Return (X, Y) of the center of cell containing provided text 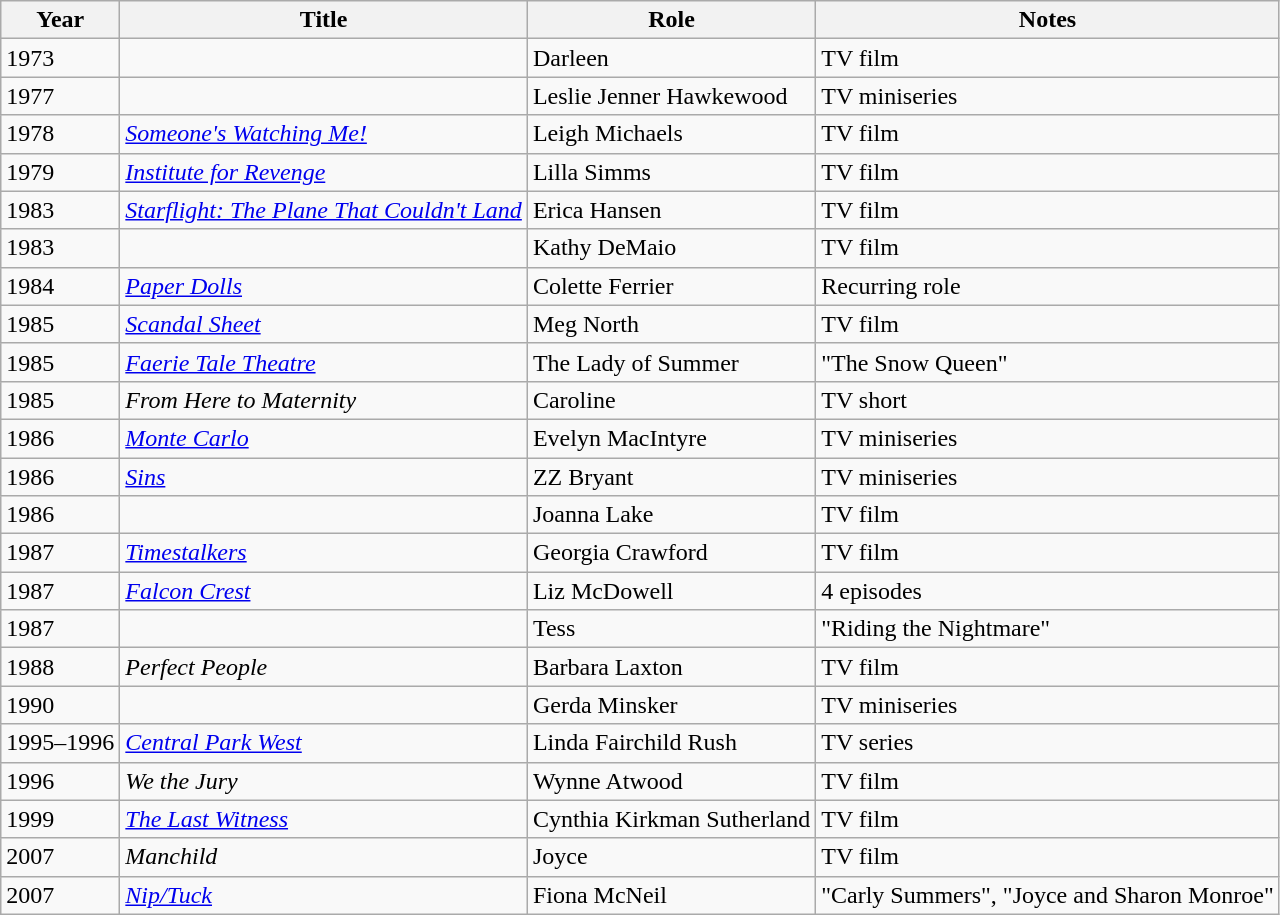
Colette Ferrier (671, 286)
Timestalkers (324, 553)
Scandal Sheet (324, 324)
1990 (60, 705)
"Riding the Nightmare" (1048, 629)
1977 (60, 96)
Darleen (671, 58)
Barbara Laxton (671, 667)
Cynthia Kirkman Sutherland (671, 819)
Notes (1048, 20)
1999 (60, 819)
4 episodes (1048, 591)
1973 (60, 58)
ZZ Bryant (671, 477)
Tess (671, 629)
We the Jury (324, 781)
Caroline (671, 400)
Title (324, 20)
Someone's Watching Me! (324, 134)
Role (671, 20)
Monte Carlo (324, 438)
The Lady of Summer (671, 362)
1988 (60, 667)
Wynne Atwood (671, 781)
Manchild (324, 857)
Georgia Crawford (671, 553)
TV series (1048, 743)
Meg North (671, 324)
Starflight: The Plane That Couldn't Land (324, 210)
1978 (60, 134)
Nip/Tuck (324, 895)
Erica Hansen (671, 210)
Joyce (671, 857)
Falcon Crest (324, 591)
Recurring role (1048, 286)
1979 (60, 172)
1984 (60, 286)
Evelyn MacIntyre (671, 438)
Leslie Jenner Hawkewood (671, 96)
TV short (1048, 400)
1995–1996 (60, 743)
Institute for Revenge (324, 172)
Central Park West (324, 743)
Fiona McNeil (671, 895)
Joanna Lake (671, 515)
"The Snow Queen" (1048, 362)
Lilla Simms (671, 172)
Gerda Minsker (671, 705)
Paper Dolls (324, 286)
Leigh Michaels (671, 134)
The Last Witness (324, 819)
Linda Fairchild Rush (671, 743)
From Here to Maternity (324, 400)
Liz McDowell (671, 591)
Sins (324, 477)
Perfect People (324, 667)
Year (60, 20)
Faerie Tale Theatre (324, 362)
"Carly Summers", "Joyce and Sharon Monroe" (1048, 895)
Kathy DeMaio (671, 248)
1996 (60, 781)
